Scan for the cell matching the given text and deliver its [X, Y] coordinate at center. 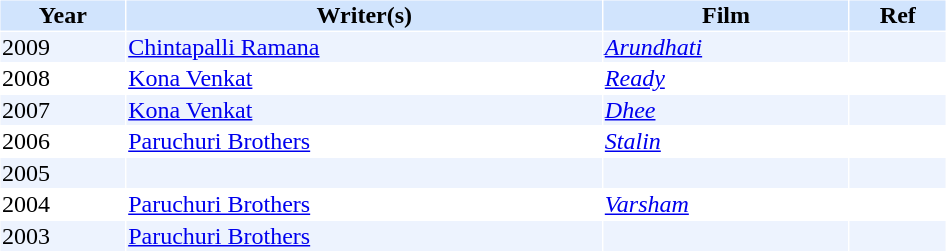
Ref [898, 15]
Stalin [726, 141]
2007 [62, 110]
2003 [62, 236]
2005 [62, 173]
Ready [726, 79]
2009 [62, 47]
Arundhati [726, 47]
Writer(s) [364, 15]
Year [62, 15]
2004 [62, 205]
2006 [62, 141]
Film [726, 15]
2008 [62, 79]
Chintapalli Ramana [364, 47]
Dhee [726, 110]
Varsham [726, 205]
